Locate the cell with the specified text and output its (X, Y) center coordinate. 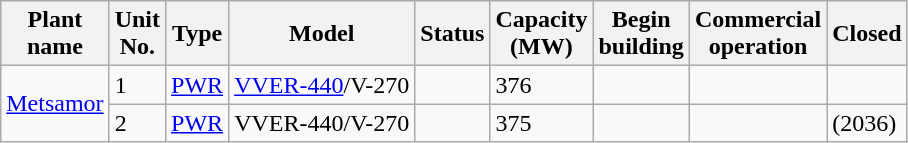
Beginbuilding (641, 34)
UnitNo. (137, 34)
Plantname (55, 34)
Commercialoperation (758, 34)
Capacity(MW) (542, 34)
1 (137, 85)
Closed (867, 34)
Status (452, 34)
2 (137, 123)
(2036) (867, 123)
376 (542, 85)
Type (198, 34)
375 (542, 123)
Model (322, 34)
Metsamor (55, 104)
